Return the (x, y) coordinate for the center point of the cell that contains the specified text.  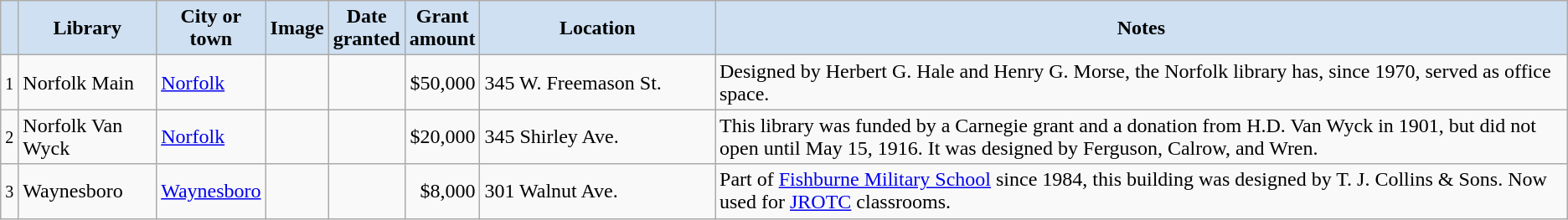
3 (10, 191)
345 W. Freemason St. (598, 82)
Image (297, 28)
Part of Fishburne Military School since 1984, this building was designed by T. J. Collins & Sons. Now used for JROTC classrooms. (1142, 191)
301 Walnut Ave. (598, 191)
2 (10, 137)
Grantamount (442, 28)
Designed by Herbert G. Hale and Henry G. Morse, the Norfolk library has, since 1970, served as office space. (1142, 82)
345 Shirley Ave. (598, 137)
Norfolk Main (87, 82)
$50,000 (442, 82)
$20,000 (442, 137)
Library (87, 28)
$8,000 (442, 191)
Dategranted (367, 28)
Notes (1142, 28)
Location (598, 28)
Norfolk Van Wyck (87, 137)
City ortown (211, 28)
1 (10, 82)
